Provide the (X, Y) coordinate of the cell's center where the given text is located.  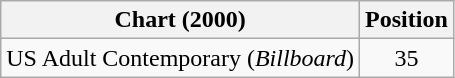
Chart (2000) (180, 20)
Position (407, 20)
US Adult Contemporary (Billboard) (180, 58)
35 (407, 58)
